Extract the [X, Y] coordinate from the center of the cell holding the provided text.  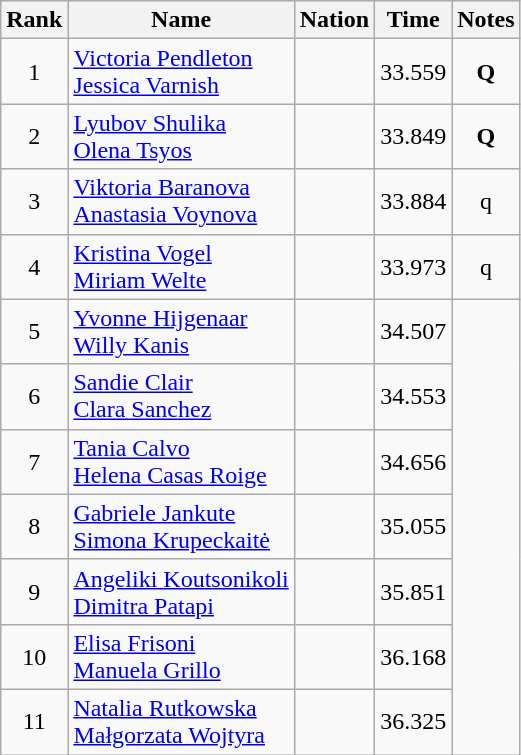
9 [34, 592]
Notes [486, 20]
5 [34, 332]
35.851 [414, 592]
1 [34, 72]
33.973 [414, 266]
33.849 [414, 136]
11 [34, 722]
Yvonne HijgenaarWilly Kanis [181, 332]
6 [34, 396]
33.559 [414, 72]
35.055 [414, 526]
Time [414, 20]
Victoria PendletonJessica Varnish [181, 72]
Kristina VogelMiriam Welte [181, 266]
Nation [334, 20]
Tania CalvoHelena Casas Roige [181, 462]
8 [34, 526]
34.507 [414, 332]
2 [34, 136]
Elisa Frisoni Manuela Grillo [181, 656]
3 [34, 202]
34.656 [414, 462]
10 [34, 656]
Viktoria BaranovaAnastasia Voynova [181, 202]
Sandie ClairClara Sanchez [181, 396]
34.553 [414, 396]
Gabriele JankuteSimona Krupeckaitė [181, 526]
36.168 [414, 656]
7 [34, 462]
Lyubov ShulikaOlena Tsyos [181, 136]
Name [181, 20]
33.884 [414, 202]
Angeliki KoutsonikoliDimitra Patapi [181, 592]
Natalia Rutkowska Małgorzata Wojtyra [181, 722]
Rank [34, 20]
36.325 [414, 722]
4 [34, 266]
